Extract the (X, Y) coordinate from the center of the cell holding the provided text.  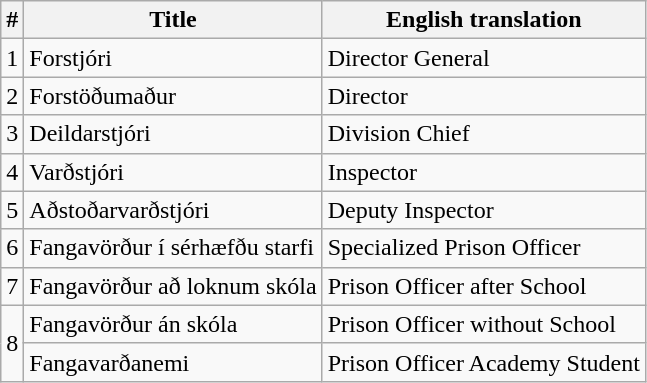
Title (173, 20)
Prison Officer Academy Student (484, 362)
Director (484, 96)
8 (12, 343)
5 (12, 210)
7 (12, 286)
# (12, 20)
6 (12, 248)
Fangavörður í sérhæfðu starfi (173, 248)
Varðstjóri (173, 172)
1 (12, 58)
Inspector (484, 172)
English translation (484, 20)
Director General (484, 58)
Prison Officer after School (484, 286)
4 (12, 172)
Deputy Inspector (484, 210)
2 (12, 96)
Fangavarðanemi (173, 362)
Prison Officer without School (484, 324)
Forstjóri (173, 58)
Aðstoðarvarðstjóri (173, 210)
Forstöðumaður (173, 96)
Fangavörður án skóla (173, 324)
Division Chief (484, 134)
Fangavörður að loknum skóla (173, 286)
Specialized Prison Officer (484, 248)
Deildarstjóri (173, 134)
3 (12, 134)
